From the cell containing the given text, extract its center point as [x, y] coordinate. 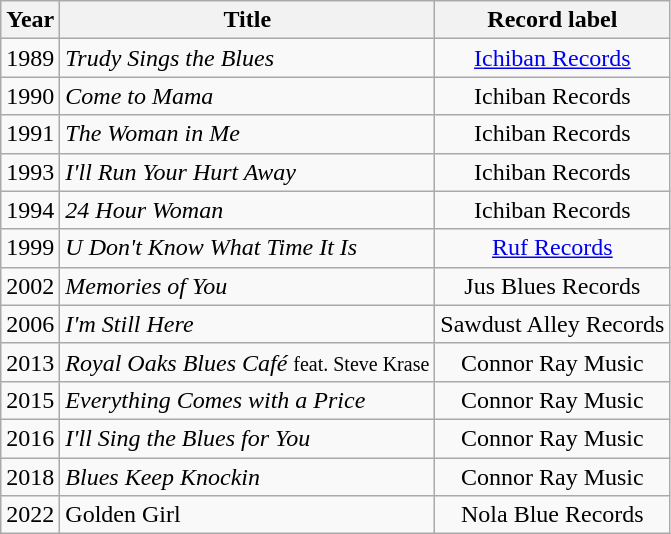
Golden Girl [248, 515]
Trudy Sings the Blues [248, 58]
2018 [30, 477]
1994 [30, 210]
24 Hour Woman [248, 210]
2015 [30, 400]
1989 [30, 58]
1991 [30, 134]
Everything Comes with a Price [248, 400]
Record label [552, 20]
2022 [30, 515]
2002 [30, 286]
Come to Mama [248, 96]
1999 [30, 248]
I'll Sing the Blues for You [248, 438]
I'll Run Your Hurt Away [248, 172]
Blues Keep Knockin [248, 477]
Jus Blues Records [552, 286]
1993 [30, 172]
Year [30, 20]
Nola Blue Records [552, 515]
2006 [30, 324]
Ruf Records [552, 248]
1990 [30, 96]
Memories of You [248, 286]
The Woman in Me [248, 134]
I'm Still Here [248, 324]
U Don't Know What Time It Is [248, 248]
Sawdust Alley Records [552, 324]
2016 [30, 438]
Royal Oaks Blues Café feat. Steve Krase [248, 362]
Title [248, 20]
2013 [30, 362]
